Provide the (x, y) coordinate of the cell's center where the given text is located.  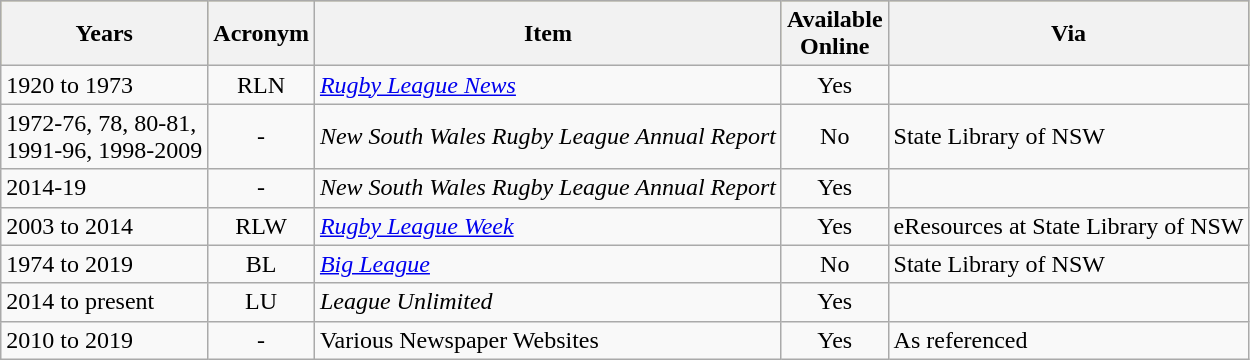
Big League (548, 264)
Various Newspaper Websites (548, 340)
BL (262, 264)
Rugby League Week (548, 226)
Via (1068, 34)
Years (104, 34)
As referenced (1068, 340)
AvailableOnline (834, 34)
RLN (262, 85)
2003 to 2014 (104, 226)
2010 to 2019 (104, 340)
eResources at State Library of NSW (1068, 226)
2014 to present (104, 302)
LU (262, 302)
1972-76, 78, 80-81,1991-96, 1998-2009 (104, 136)
Item (548, 34)
RLW (262, 226)
1920 to 1973 (104, 85)
Rugby League News (548, 85)
1974 to 2019 (104, 264)
League Unlimited (548, 302)
2014-19 (104, 188)
Acronym (262, 34)
